Extract the [x, y] coordinate from the center of the cell holding the provided text.  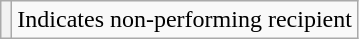
Indicates non-performing recipient [185, 20]
